Search for the cell housing the specified text and yield its (x, y) center coordinate. 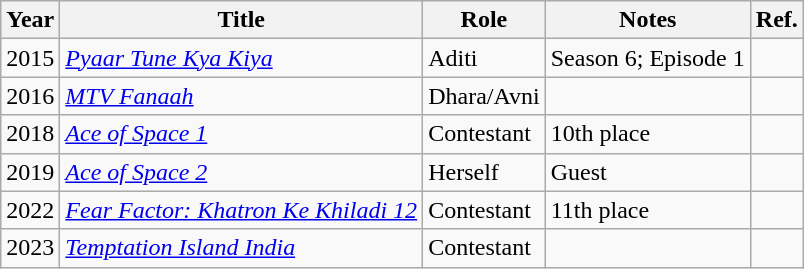
Aditi (484, 58)
Dhara/Avni (484, 96)
MTV Fanaah (242, 96)
Season 6; Episode 1 (648, 58)
Temptation Island India (242, 248)
2015 (30, 58)
Role (484, 20)
10th place (648, 134)
2023 (30, 248)
2022 (30, 210)
2018 (30, 134)
Year (30, 20)
2016 (30, 96)
Pyaar Tune Kya Kiya (242, 58)
Ace of Space 1 (242, 134)
Fear Factor: Khatron Ke Khiladi 12 (242, 210)
Ace of Space 2 (242, 172)
Guest (648, 172)
11th place (648, 210)
Title (242, 20)
2019 (30, 172)
Notes (648, 20)
Ref. (776, 20)
Herself (484, 172)
